Return [x, y] of the center of cell containing provided text 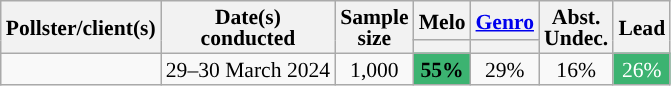
55% [442, 68]
26% [642, 68]
16% [576, 68]
Genro [506, 20]
Date(s)conducted [248, 27]
29–30 March 2024 [248, 68]
29% [506, 68]
Melo [442, 20]
Samplesize [374, 27]
Lead [642, 27]
Abst.Undec. [576, 27]
1,000 [374, 68]
Pollster/client(s) [81, 27]
